Return (x, y) of the center of cell containing provided text 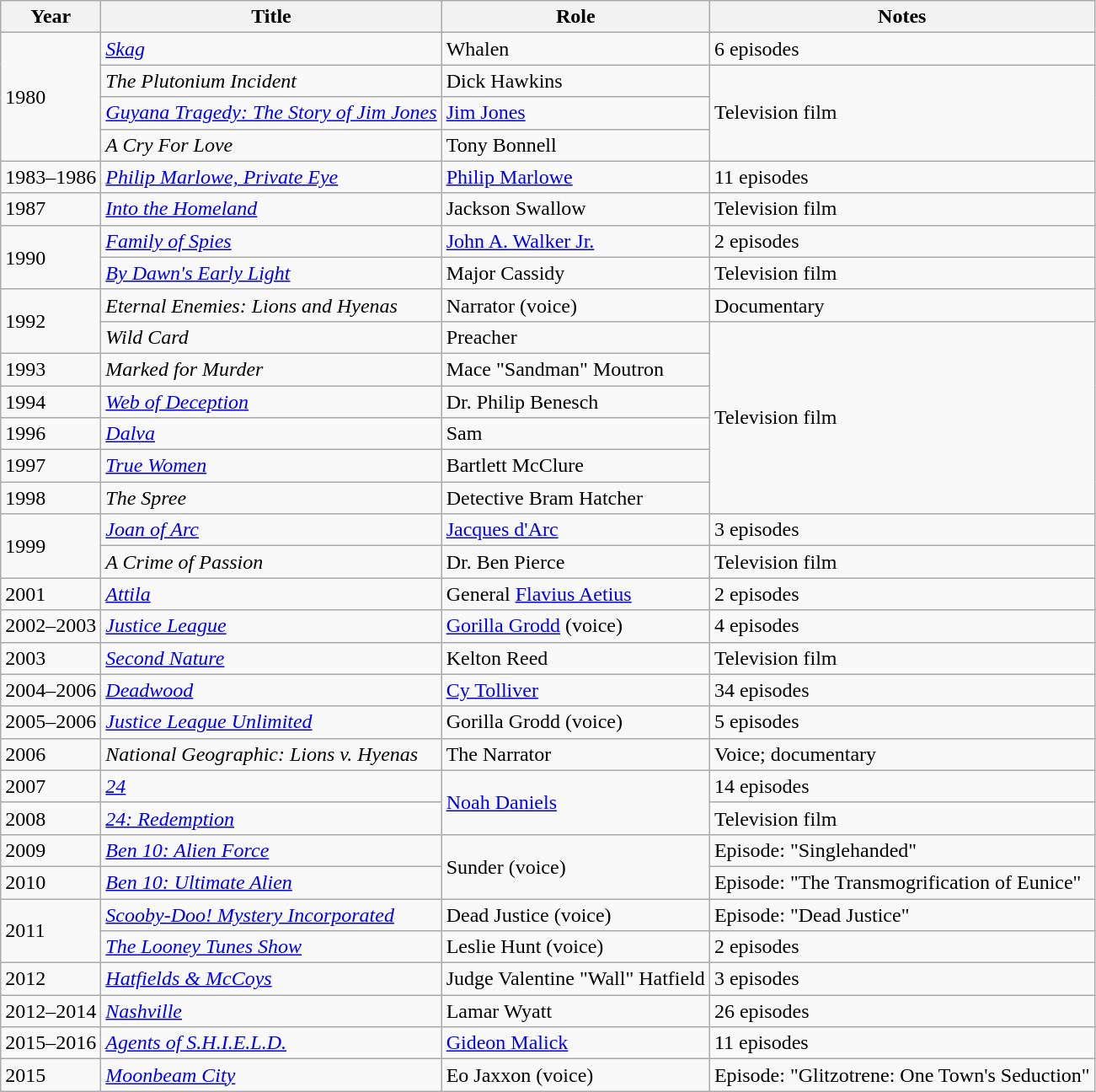
Leslie Hunt (voice) (575, 947)
14 episodes (901, 786)
Narrator (voice) (575, 305)
1990 (51, 257)
Eo Jaxxon (voice) (575, 1075)
Episode: "Dead Justice" (901, 914)
2005–2006 (51, 722)
Preacher (575, 337)
2006 (51, 754)
Voice; documentary (901, 754)
By Dawn's Early Light (271, 273)
Kelton Reed (575, 658)
Ben 10: Alien Force (271, 850)
Second Nature (271, 658)
Whalen (575, 49)
Tony Bonnell (575, 145)
1998 (51, 498)
Family of Spies (271, 241)
A Cry For Love (271, 145)
1980 (51, 97)
1999 (51, 546)
Scooby-Doo! Mystery Incorporated (271, 914)
John A. Walker Jr. (575, 241)
Dead Justice (voice) (575, 914)
Justice League (271, 626)
2015 (51, 1075)
Episode: "Singlehanded" (901, 850)
Episode: "Glitzotrene: One Town's Seduction" (901, 1075)
Joan of Arc (271, 530)
2008 (51, 818)
Jim Jones (575, 113)
Role (575, 17)
Lamar Wyatt (575, 1011)
1996 (51, 434)
1994 (51, 402)
2011 (51, 930)
1987 (51, 209)
Skag (271, 49)
Jacques d'Arc (575, 530)
2004–2006 (51, 690)
2001 (51, 594)
National Geographic: Lions v. Hyenas (271, 754)
2002–2003 (51, 626)
Nashville (271, 1011)
Notes (901, 17)
Year (51, 17)
Jackson Swallow (575, 209)
4 episodes (901, 626)
Dalva (271, 434)
Into the Homeland (271, 209)
2012–2014 (51, 1011)
Dr. Ben Pierce (575, 562)
Sunder (voice) (575, 866)
24: Redemption (271, 818)
Major Cassidy (575, 273)
2010 (51, 882)
Deadwood (271, 690)
Ben 10: Ultimate Alien (271, 882)
2007 (51, 786)
True Women (271, 466)
Wild Card (271, 337)
Noah Daniels (575, 802)
Title (271, 17)
Marked for Murder (271, 369)
A Crime of Passion (271, 562)
Dick Hawkins (575, 81)
Gideon Malick (575, 1043)
Philip Marlowe (575, 177)
24 (271, 786)
Documentary (901, 305)
34 episodes (901, 690)
Justice League Unlimited (271, 722)
Mace "Sandman" Moutron (575, 369)
2015–2016 (51, 1043)
Hatfields & McCoys (271, 979)
Sam (575, 434)
6 episodes (901, 49)
5 episodes (901, 722)
Attila (271, 594)
The Spree (271, 498)
The Narrator (575, 754)
General Flavius Aetius (575, 594)
Dr. Philip Benesch (575, 402)
26 episodes (901, 1011)
Philip Marlowe, Private Eye (271, 177)
The Plutonium Incident (271, 81)
1997 (51, 466)
1983–1986 (51, 177)
Episode: "The Transmogrification of Eunice" (901, 882)
Web of Deception (271, 402)
Judge Valentine "Wall" Hatfield (575, 979)
The Looney Tunes Show (271, 947)
2003 (51, 658)
2012 (51, 979)
Agents of S.H.I.E.L.D. (271, 1043)
Cy Tolliver (575, 690)
Moonbeam City (271, 1075)
1992 (51, 321)
Guyana Tragedy: The Story of Jim Jones (271, 113)
2009 (51, 850)
Detective Bram Hatcher (575, 498)
Bartlett McClure (575, 466)
Eternal Enemies: Lions and Hyenas (271, 305)
1993 (51, 369)
